Search for the cell housing the specified text and yield its (X, Y) center coordinate. 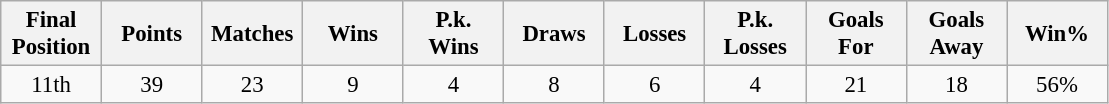
Final Position (52, 34)
18 (956, 85)
Goals Away (956, 34)
9 (354, 85)
Wins (354, 34)
P.k. Wins (454, 34)
56% (1058, 85)
11th (52, 85)
39 (152, 85)
Matches (252, 34)
Draws (554, 34)
8 (554, 85)
Points (152, 34)
Losses (654, 34)
P.k. Losses (756, 34)
23 (252, 85)
Win% (1058, 34)
6 (654, 85)
21 (856, 85)
Goals For (856, 34)
